Provide the (x, y) coordinate of the cell's center where the given text is located.  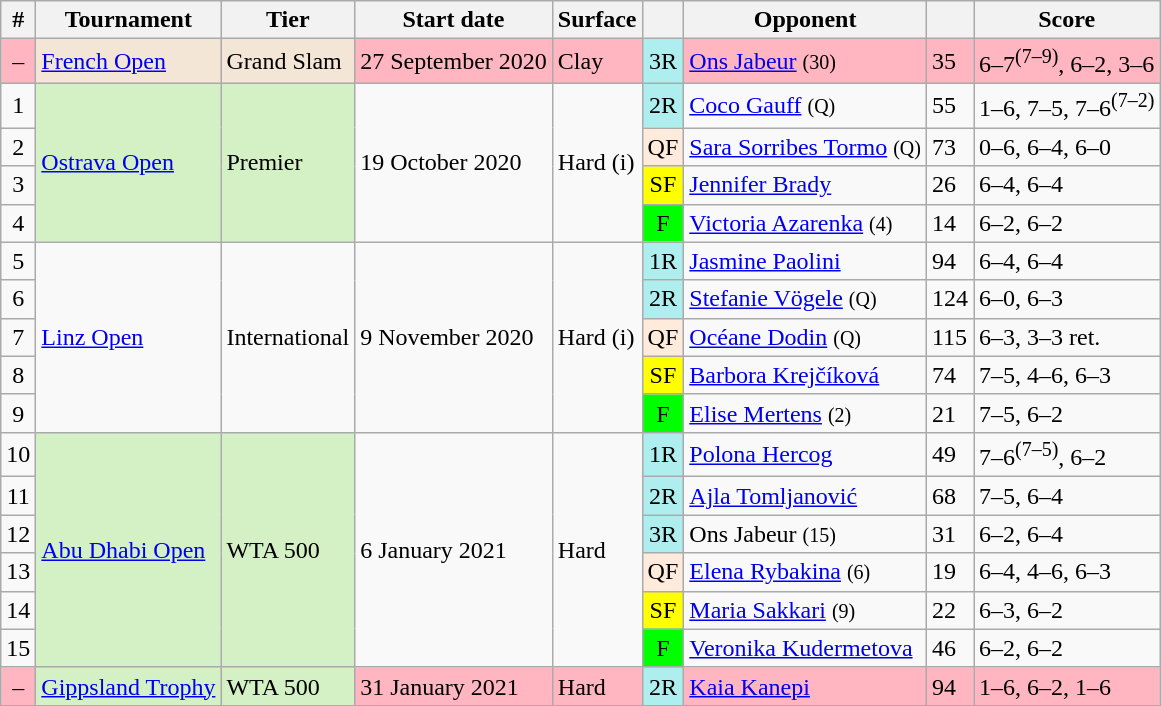
68 (950, 496)
35 (950, 62)
7 (18, 337)
Jasmine Paolini (806, 261)
Grand Slam (288, 62)
6–3, 6–2 (1067, 610)
Maria Sakkari (9) (806, 610)
12 (18, 534)
Start date (454, 20)
1 (18, 106)
Gippsland Trophy (128, 686)
7–5, 6–4 (1067, 496)
Coco Gauff (Q) (806, 106)
13 (18, 572)
1–6, 7–5, 7–6(7–2) (1067, 106)
22 (950, 610)
Polona Hercog (806, 454)
11 (18, 496)
Océane Dodin (Q) (806, 337)
49 (950, 454)
7–6(7–5), 6–2 (1067, 454)
Ons Jabeur (15) (806, 534)
Ajla Tomljanović (806, 496)
5 (18, 261)
9 (18, 413)
Premier (288, 162)
Stefanie Vögele (Q) (806, 299)
31 (950, 534)
7–5, 6–2 (1067, 413)
3 (18, 185)
Ostrava Open (128, 162)
27 September 2020 (454, 62)
Sara Sorribes Tormo (Q) (806, 147)
10 (18, 454)
Clay (597, 62)
8 (18, 375)
115 (950, 337)
6 January 2021 (454, 550)
6–0, 6–3 (1067, 299)
Score (1067, 20)
46 (950, 648)
4 (18, 223)
International (288, 337)
Elena Rybakina (6) (806, 572)
7–5, 4–6, 6–3 (1067, 375)
French Open (128, 62)
1–6, 6–2, 1–6 (1067, 686)
Kaia Kanepi (806, 686)
21 (950, 413)
Tournament (128, 20)
6 (18, 299)
Veronika Kudermetova (806, 648)
Jennifer Brady (806, 185)
6–7(7–9), 6–2, 3–6 (1067, 62)
19 October 2020 (454, 162)
6–3, 3–3 ret. (1067, 337)
0–6, 6–4, 6–0 (1067, 147)
Elise Mertens (2) (806, 413)
26 (950, 185)
Surface (597, 20)
2 (18, 147)
Abu Dhabi Open (128, 550)
6–4, 4–6, 6–3 (1067, 572)
19 (950, 572)
Opponent (806, 20)
31 January 2021 (454, 686)
15 (18, 648)
Barbora Krejčíková (806, 375)
74 (950, 375)
Linz Open (128, 337)
Victoria Azarenka (4) (806, 223)
73 (950, 147)
9 November 2020 (454, 337)
6–2, 6–4 (1067, 534)
# (18, 20)
Tier (288, 20)
55 (950, 106)
Ons Jabeur (30) (806, 62)
124 (950, 299)
